Extract the (X, Y) coordinate from the center of the cell holding the provided text.  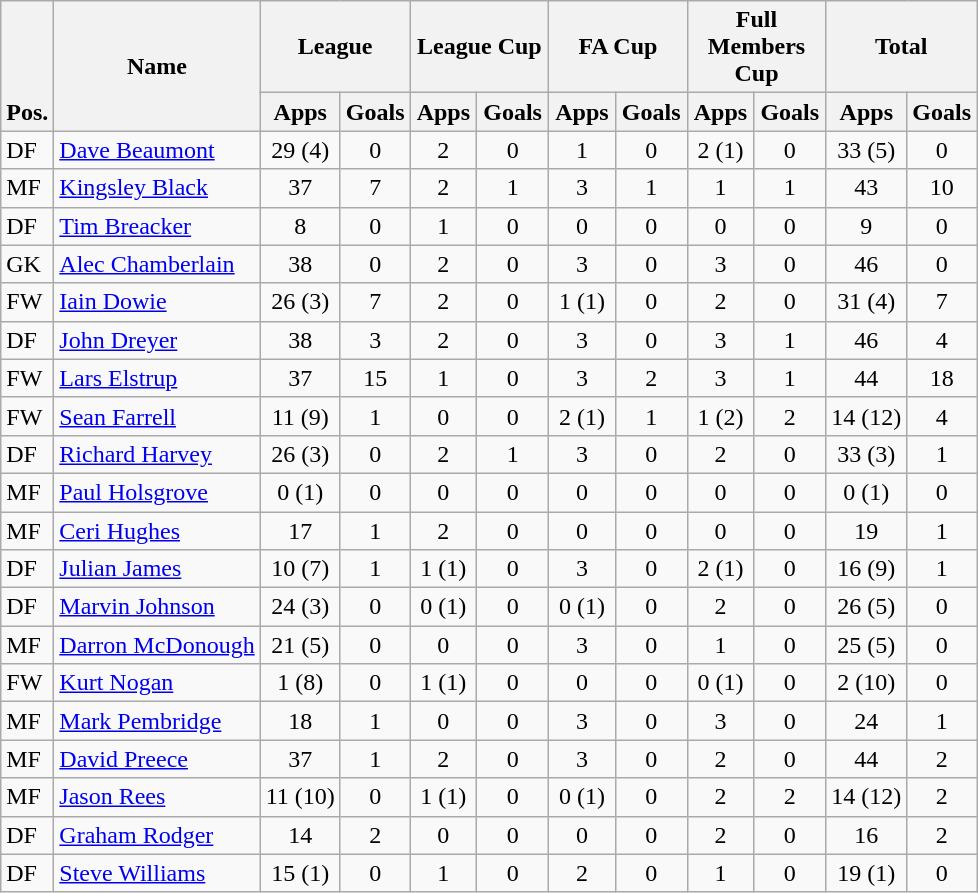
19 (1) (866, 873)
24 (3) (300, 607)
24 (866, 721)
2 (10) (866, 683)
16 (9) (866, 569)
Lars Elstrup (157, 378)
16 (866, 835)
Mark Pembridge (157, 721)
Alec Chamberlain (157, 264)
11 (10) (300, 797)
League (335, 47)
Dave Beaumont (157, 150)
John Dreyer (157, 340)
15 (375, 378)
31 (4) (866, 302)
Kingsley Black (157, 188)
Kurt Nogan (157, 683)
Iain Dowie (157, 302)
GK (28, 264)
10 (7) (300, 569)
14 (300, 835)
15 (1) (300, 873)
11 (9) (300, 416)
Julian James (157, 569)
Sean Farrell (157, 416)
21 (5) (300, 645)
David Preece (157, 759)
1 (8) (300, 683)
43 (866, 188)
Total (902, 47)
Pos. (28, 66)
FA Cup (618, 47)
Jason Rees (157, 797)
League Cup (480, 47)
10 (942, 188)
Marvin Johnson (157, 607)
33 (3) (866, 454)
8 (300, 226)
Darron McDonough (157, 645)
Full Members Cup (756, 47)
Richard Harvey (157, 454)
9 (866, 226)
17 (300, 531)
1 (2) (720, 416)
Steve Williams (157, 873)
Paul Holsgrove (157, 492)
29 (4) (300, 150)
19 (866, 531)
Tim Breacker (157, 226)
33 (5) (866, 150)
Graham Rodger (157, 835)
26 (5) (866, 607)
Name (157, 66)
25 (5) (866, 645)
Ceri Hughes (157, 531)
